Search for the cell housing the specified text and yield its (X, Y) center coordinate. 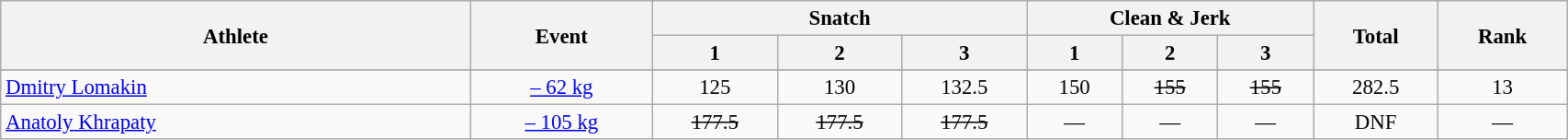
Anatoly Khrapaty (235, 122)
125 (715, 87)
– 105 kg (561, 122)
282.5 (1376, 87)
Snatch (840, 18)
Total (1376, 35)
– 62 kg (561, 87)
DNF (1376, 122)
Athlete (235, 35)
Clean & Jerk (1170, 18)
132.5 (964, 87)
13 (1503, 87)
150 (1075, 87)
Dmitry Lomakin (235, 87)
130 (840, 87)
Rank (1503, 35)
Event (561, 35)
